Find where the given text appears and provide that cell's center as (X, Y) coordinate. 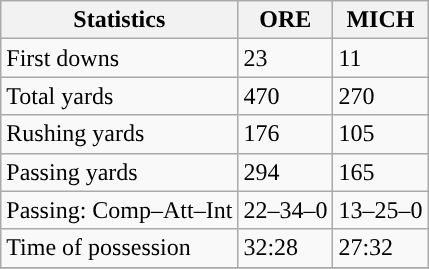
Passing yards (120, 172)
270 (380, 96)
MICH (380, 20)
Total yards (120, 96)
Rushing yards (120, 134)
First downs (120, 58)
294 (286, 172)
22–34–0 (286, 210)
105 (380, 134)
ORE (286, 20)
27:32 (380, 248)
13–25–0 (380, 210)
Time of possession (120, 248)
Statistics (120, 20)
Passing: Comp–Att–Int (120, 210)
11 (380, 58)
23 (286, 58)
470 (286, 96)
165 (380, 172)
176 (286, 134)
32:28 (286, 248)
